Determine the (x, y) coordinate at the center of the cell enclosing the given text.  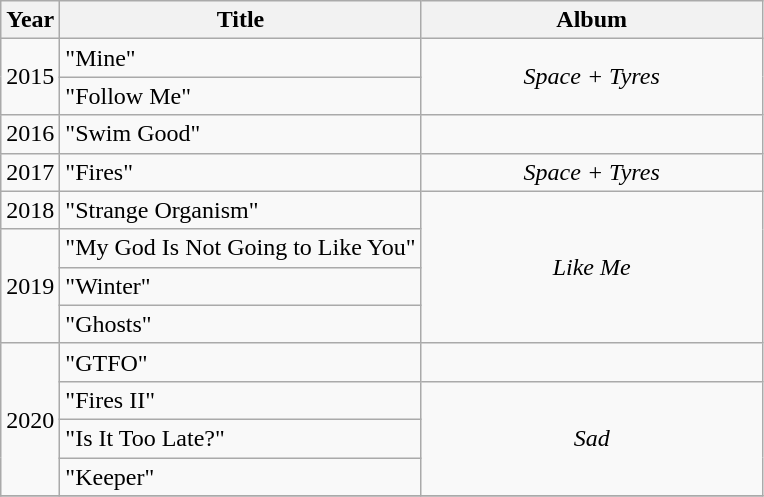
"GTFO" (240, 362)
"Fires II" (240, 400)
Album (592, 20)
2019 (30, 286)
"Ghosts" (240, 324)
"Winter" (240, 286)
Year (30, 20)
2018 (30, 210)
"My God Is Not Going to Like You" (240, 248)
2015 (30, 77)
"Follow Me" (240, 96)
"Swim Good" (240, 134)
"Fires" (240, 172)
"Strange Organism" (240, 210)
"Keeper" (240, 477)
2020 (30, 419)
2016 (30, 134)
Like Me (592, 267)
2017 (30, 172)
Title (240, 20)
"Mine" (240, 58)
"Is It Too Late?" (240, 438)
Sad (592, 438)
